Scan for the cell matching the given text and deliver its (x, y) coordinate at center. 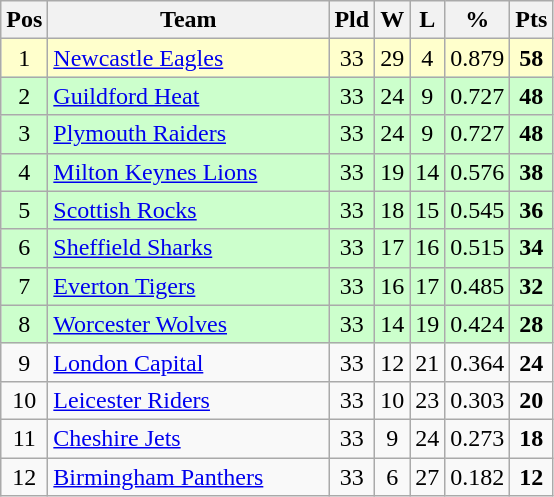
21 (428, 362)
Milton Keynes Lions (188, 172)
2 (24, 96)
0.273 (478, 438)
0.515 (478, 248)
Team (188, 20)
32 (532, 286)
Plymouth Raiders (188, 134)
5 (24, 210)
15 (428, 210)
27 (428, 477)
38 (532, 172)
0.576 (478, 172)
0.182 (478, 477)
Cheshire Jets (188, 438)
28 (532, 324)
3 (24, 134)
58 (532, 58)
0.485 (478, 286)
36 (532, 210)
0.545 (478, 210)
23 (428, 400)
Newcastle Eagles (188, 58)
0.364 (478, 362)
% (478, 20)
0.879 (478, 58)
Pld (352, 20)
29 (392, 58)
Worcester Wolves (188, 324)
34 (532, 248)
8 (24, 324)
Pos (24, 20)
11 (24, 438)
1 (24, 58)
Sheffield Sharks (188, 248)
W (392, 20)
Birmingham Panthers (188, 477)
Leicester Riders (188, 400)
London Capital (188, 362)
L (428, 20)
0.303 (478, 400)
0.424 (478, 324)
Pts (532, 20)
7 (24, 286)
20 (532, 400)
Guildford Heat (188, 96)
Scottish Rocks (188, 210)
Everton Tigers (188, 286)
